Extract the (x, y) coordinate from the center of the cell holding the provided text.  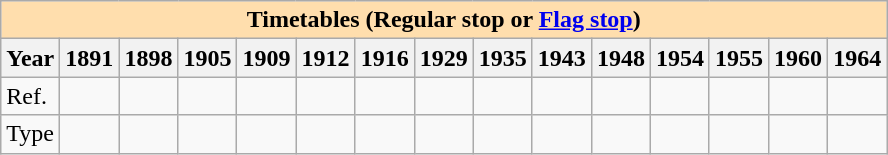
Year (30, 58)
1891 (90, 58)
1943 (562, 58)
1916 (384, 58)
1905 (208, 58)
1948 (620, 58)
1935 (502, 58)
1960 (798, 58)
1912 (326, 58)
1954 (680, 58)
Type (30, 134)
Timetables (Regular stop or Flag stop) (444, 20)
1964 (858, 58)
Ref. (30, 96)
1929 (444, 58)
1955 (738, 58)
1898 (148, 58)
1909 (266, 58)
